For the text-containing cell, return its midpoint in (x, y) coordinate format. 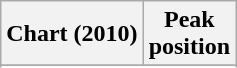
Peakposition (189, 34)
Chart (2010) (72, 34)
